Find where the given text appears and provide that cell's center as (X, Y) coordinate. 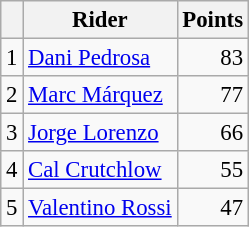
Marc Márquez (100, 95)
47 (212, 208)
5 (12, 208)
55 (212, 170)
Dani Pedrosa (100, 58)
Jorge Lorenzo (100, 133)
4 (12, 170)
Valentino Rossi (100, 208)
83 (212, 58)
3 (12, 133)
66 (212, 133)
77 (212, 95)
2 (12, 95)
Cal Crutchlow (100, 170)
Rider (100, 20)
1 (12, 58)
Points (212, 20)
